Detect which cell encompasses the target text, then output its [X, Y] center coordinate. 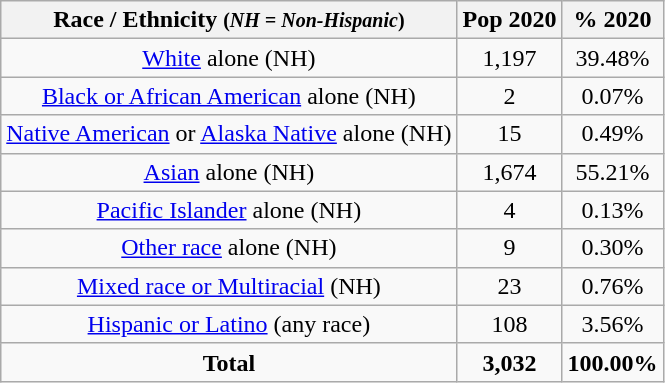
Pacific Islander alone (NH) [229, 210]
White alone (NH) [229, 58]
Race / Ethnicity (NH = Non-Hispanic) [229, 20]
100.00% [612, 362]
55.21% [612, 172]
39.48% [612, 58]
9 [510, 248]
3.56% [612, 324]
Asian alone (NH) [229, 172]
Hispanic or Latino (any race) [229, 324]
0.49% [612, 134]
0.13% [612, 210]
0.07% [612, 96]
Black or African American alone (NH) [229, 96]
4 [510, 210]
3,032 [510, 362]
1,197 [510, 58]
Native American or Alaska Native alone (NH) [229, 134]
Other race alone (NH) [229, 248]
1,674 [510, 172]
108 [510, 324]
23 [510, 286]
Mixed race or Multiracial (NH) [229, 286]
Pop 2020 [510, 20]
2 [510, 96]
0.76% [612, 286]
% 2020 [612, 20]
Total [229, 362]
0.30% [612, 248]
15 [510, 134]
